Detect which cell encompasses the target text, then output its [x, y] center coordinate. 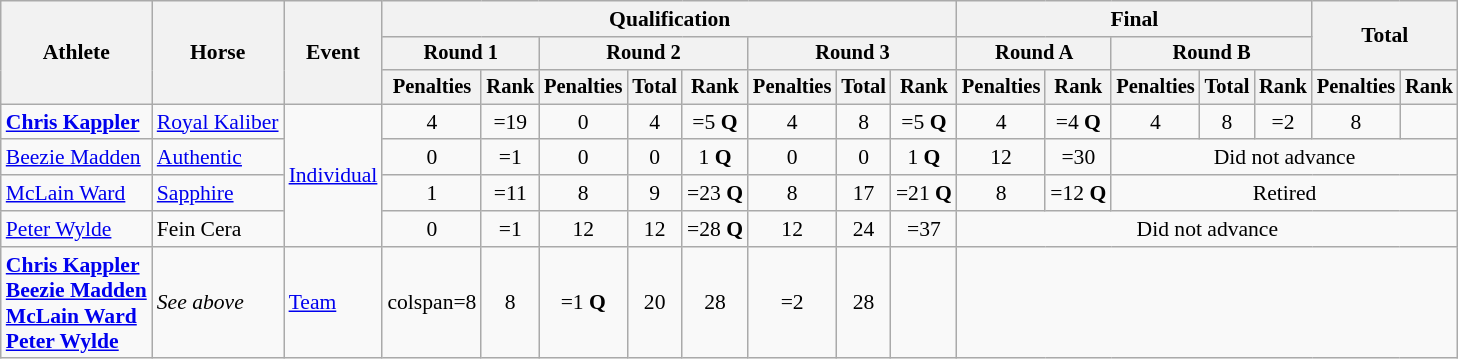
Round B [1211, 54]
=28 Q [715, 229]
=23 Q [715, 193]
Round 3 [852, 54]
Round 1 [460, 54]
Sapphire [218, 193]
Authentic [218, 158]
Fein Cera [218, 229]
Event [334, 52]
24 [864, 229]
Royal Kaliber [218, 122]
17 [864, 193]
Final [1134, 19]
McLain Ward [76, 193]
colspan=8 [432, 303]
Round A [1034, 54]
=11 [510, 193]
Athlete [76, 52]
Qualification [670, 19]
Chris Kappler [76, 122]
=21 Q [924, 193]
9 [654, 193]
Beezie Madden [76, 158]
Individual [334, 175]
Round 2 [644, 54]
Team [334, 303]
Horse [218, 52]
Peter Wylde [76, 229]
=30 [1078, 158]
Chris KapplerBeezie MaddenMcLain WardPeter Wylde [76, 303]
1 [432, 193]
=1 Q [583, 303]
See above [218, 303]
Retired [1284, 193]
=4 Q [1078, 122]
=12 Q [1078, 193]
20 [654, 303]
=37 [924, 229]
=19 [510, 122]
